Identify which cell holds the provided text, then report its [X, Y] central coordinate. 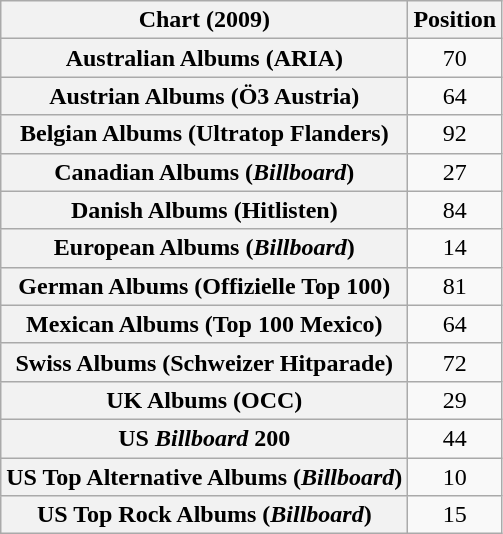
Mexican Albums (Top 100 Mexico) [204, 324]
81 [455, 286]
US Top Alternative Albums (Billboard) [204, 477]
Swiss Albums (Schweizer Hitparade) [204, 362]
Danish Albums (Hitlisten) [204, 210]
Austrian Albums (Ö3 Austria) [204, 96]
Canadian Albums (Billboard) [204, 172]
Belgian Albums (Ultratop Flanders) [204, 134]
29 [455, 400]
84 [455, 210]
Position [455, 20]
72 [455, 362]
US Billboard 200 [204, 438]
70 [455, 58]
44 [455, 438]
European Albums (Billboard) [204, 248]
27 [455, 172]
15 [455, 515]
US Top Rock Albums (Billboard) [204, 515]
German Albums (Offizielle Top 100) [204, 286]
Australian Albums (ARIA) [204, 58]
92 [455, 134]
14 [455, 248]
UK Albums (OCC) [204, 400]
Chart (2009) [204, 20]
10 [455, 477]
